Identify which cell holds the provided text, then report its (x, y) central coordinate. 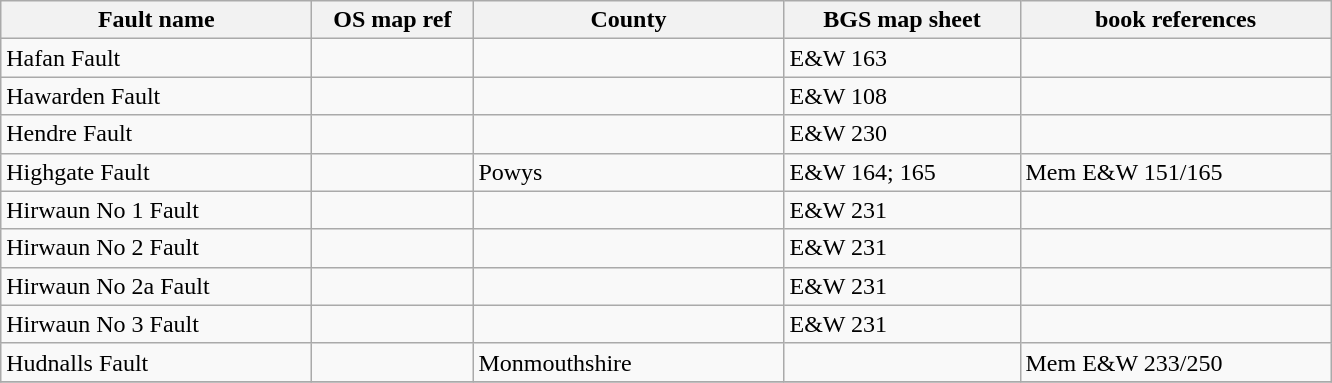
E&W 230 (902, 134)
Hirwaun No 2a Fault (156, 286)
Monmouthshire (628, 362)
Hirwaun No 1 Fault (156, 210)
E&W 163 (902, 58)
Hafan Fault (156, 58)
County (628, 20)
Hirwaun No 3 Fault (156, 324)
book references (1176, 20)
Hirwaun No 2 Fault (156, 248)
Highgate Fault (156, 172)
Mem E&W 151/165 (1176, 172)
Hudnalls Fault (156, 362)
Hawarden Fault (156, 96)
OS map ref (392, 20)
Fault name (156, 20)
BGS map sheet (902, 20)
E&W 164; 165 (902, 172)
Powys (628, 172)
Hendre Fault (156, 134)
E&W 108 (902, 96)
Mem E&W 233/250 (1176, 362)
